Identify which cell holds the provided text, then report its [x, y] central coordinate. 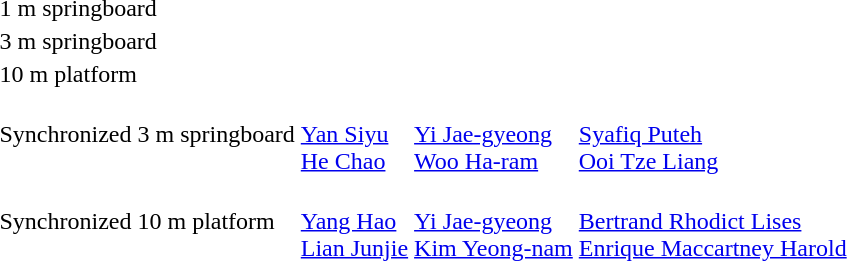
Yan SiyuHe Chao [354, 134]
Yi Jae-gyeongWoo Ha-ram [494, 134]
